Provide the [X, Y] coordinate of the cell's center where the given text is located.  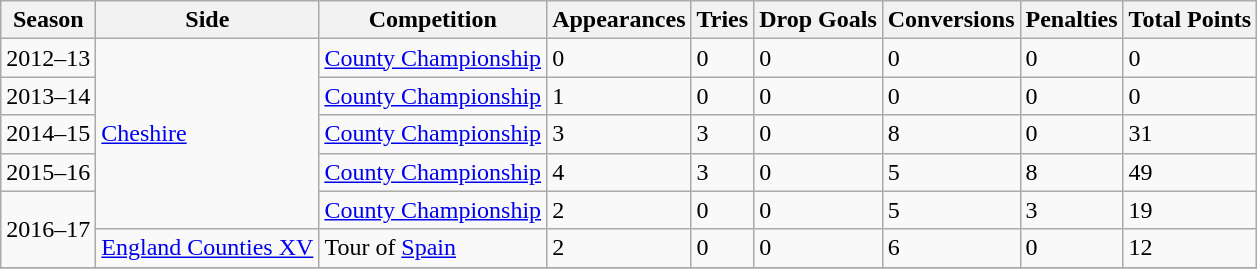
Drop Goals [818, 20]
Competition [433, 20]
2013–14 [48, 96]
Appearances [619, 20]
12 [1190, 248]
Penalties [1072, 20]
Tries [722, 20]
2012–13 [48, 58]
2016–17 [48, 229]
2014–15 [48, 134]
Cheshire [208, 134]
4 [619, 172]
6 [951, 248]
49 [1190, 172]
Total Points [1190, 20]
31 [1190, 134]
Conversions [951, 20]
19 [1190, 210]
2015–16 [48, 172]
Season [48, 20]
1 [619, 96]
England Counties XV [208, 248]
Side [208, 20]
Tour of Spain [433, 248]
